Output the [X, Y] coordinate of the center of the cell containing the given text.  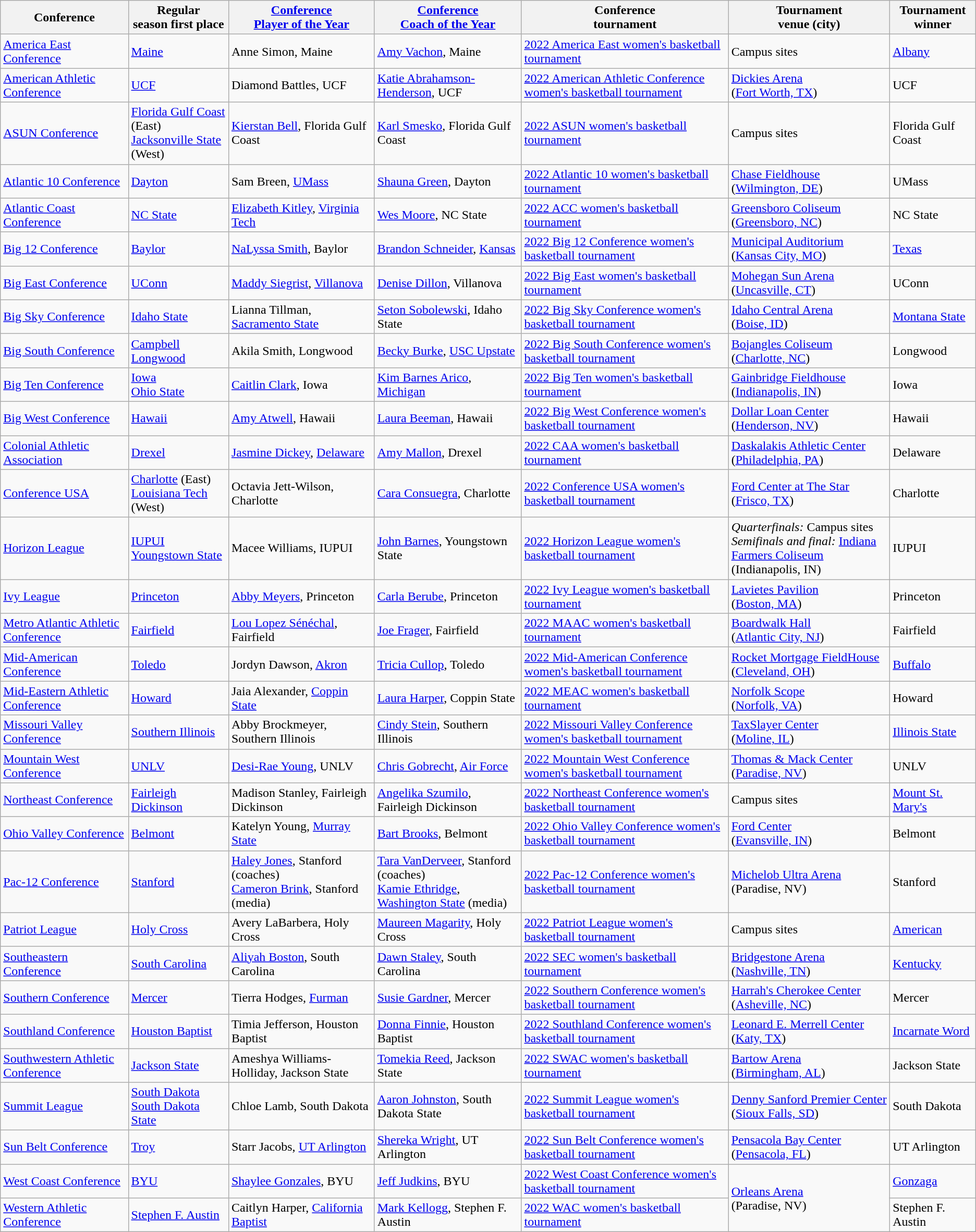
Houston Baptist [178, 1031]
Conference Player of the Year [301, 18]
Mohegan Sun Arena(Uncasville, CT) [809, 282]
Chris Gobrecht, Air Force [448, 766]
Idaho State [178, 317]
2022 Mid-American Conference women's basketball tournament [625, 664]
Chase Fieldhouse(Wilmington, DE) [809, 181]
Mountain West Conference [65, 766]
Lou Lopez Sénéchal, Fairfield [301, 631]
2022 SWAC women's basketball tournament [625, 1065]
2022 America East women's basketball tournament [625, 51]
Shaylee Gonzales, BYU [301, 1181]
Elizabeth Kitley, Virginia Tech [301, 215]
Maureen Magarity, Holy Cross [448, 930]
Bridgestone Arena(Nashville, TN) [809, 963]
Kierstan Bell, Florida Gulf Coast [301, 133]
Madison Stanley, Fairleigh Dickinson [301, 799]
Southern Conference [65, 997]
Southland Conference [65, 1031]
Aaron Johnston, South Dakota State [448, 1106]
Tournament winner [933, 18]
Sam Breen, UMass [301, 181]
Katelyn Young, Murray State [301, 834]
Longwood [933, 350]
Dollar Loan Center(Henderson, NV) [809, 418]
Rocket Mortgage FieldHouse(Cleveland, OH) [809, 664]
Jasmine Dickey, Delaware [301, 452]
2022 Ohio Valley Conference women's basketball tournament [625, 834]
Horizon League [65, 548]
2022 WAC women's basketball tournament [625, 1215]
Tournament venue (city) [809, 18]
Iowa [933, 385]
Big East Conference [65, 282]
Bart Brooks, Belmont [448, 834]
Laura Harper, Coppin State [448, 698]
2022 Pac-12 Conference women's basketball tournament [625, 882]
Desi-Rae Young, UNLV [301, 766]
Toledo [178, 664]
Starr Jacobs, UT Arlington [301, 1148]
Illinois State [933, 732]
Charlotte (East)Louisiana Tech (West) [178, 494]
Pensacola Bay Center(Pensacola, FL) [809, 1148]
Conference tournament [625, 18]
Baylor [178, 249]
Octavia Jett-Wilson, Charlotte [301, 494]
2022 Northeast Conference women's basketball tournament [625, 799]
Donna Finnie, Houston Baptist [448, 1031]
2022 Ivy League women's basketball tournament [625, 596]
2022 Big South Conference women's basketball tournament [625, 350]
Southeastern Conference [65, 963]
2022 MEAC women's basketball tournament [625, 698]
2022 Big East women's basketball tournament [625, 282]
2022 Atlantic 10 women's basketball tournament [625, 181]
Denise Dillon, Villanova [448, 282]
Lavietes Pavilion(Boston, MA) [809, 596]
Laura Beeman, Hawaii [448, 418]
Haley Jones, Stanford (coaches)Cameron Brink, Stanford (media) [301, 882]
2022 Missouri Valley Conference women's basketball tournament [625, 732]
2022 American Athletic Conference women's basketball tournament [625, 85]
Ivy League [65, 596]
South Dakota [933, 1106]
Shauna Green, Dayton [448, 181]
Mark Kellogg, Stephen F. Austin [448, 1215]
Dickies Arena(Fort Worth, TX) [809, 85]
Caitlyn Harper, California Baptist [301, 1215]
Montana State [933, 317]
Sun Belt Conference [65, 1148]
Amy Atwell, Hawaii [301, 418]
2022 Conference USA women's basketball tournament [625, 494]
BYU [178, 1181]
Tara VanDerveer, Stanford (coaches)Kamie Ethridge, Washington State (media) [448, 882]
UT Arlington [933, 1148]
Charlotte [933, 494]
Abby Meyers, Princeton [301, 596]
Macee Williams, IUPUI [301, 548]
Big West Conference [65, 418]
2022 West Coast Conference women's basketball tournament [625, 1181]
2022 Big Sky Conference women's basketball tournament [625, 317]
South Carolina [178, 963]
Wes Moore, NC State [448, 215]
Troy [178, 1148]
Patriot League [65, 930]
2022 Sun Belt Conference women's basketball tournament [625, 1148]
Albany [933, 51]
2022 ASUN women's basketball tournament [625, 133]
Carla Berube, Princeton [448, 596]
Western Athletic Conference [65, 1215]
Cara Consuegra, Charlotte [448, 494]
Quarterfinals: Campus sitesSemifinals and final: Indiana Farmers Coliseum(Indianapolis, IN) [809, 548]
2022 Horizon League women's basketball tournament [625, 548]
Timia Jefferson, Houston Baptist [301, 1031]
2022 Big 12 Conference women's basketball tournament [625, 249]
Conference USA [65, 494]
UMass [933, 181]
Conference [65, 18]
Becky Burke, USC Upstate [448, 350]
Buffalo [933, 664]
Atlantic 10 Conference [65, 181]
Joe Frager, Fairfield [448, 631]
Gonzaga [933, 1181]
2022 ACC women's basketball tournament [625, 215]
Southern Illinois [178, 732]
West Coast Conference [65, 1181]
Jeff Judkins, BYU [448, 1181]
Greensboro Coliseum(Greensboro, NC) [809, 215]
Mid-Eastern Athletic Conference [65, 698]
Dawn Staley, South Carolina [448, 963]
Pac-12 Conference [65, 882]
Bartow Arena(Birmingham, AL) [809, 1065]
Atlantic Coast Conference [65, 215]
Metro Atlantic Athletic Conference [65, 631]
Big Sky Conference [65, 317]
Tierra Hodges, Furman [301, 997]
Harrah's Cherokee Center(Asheville, NC) [809, 997]
Idaho Central Arena(Boise, ID) [809, 317]
Summit League [65, 1106]
Jordyn Dawson, Akron [301, 664]
2022 Patriot League women's basketball tournament [625, 930]
2022 Summit League women's basketball tournament [625, 1106]
John Barnes, Youngstown State [448, 548]
Thomas & Mack Center(Paradise, NV) [809, 766]
Amy Mallon, Drexel [448, 452]
Colonial Athletic Association [65, 452]
IUPUIYoungstown State [178, 548]
Anne Simon, Maine [301, 51]
America East Conference [65, 51]
2022 Mountain West Conference women's basketball tournament [625, 766]
Amy Vachon, Maine [448, 51]
Boardwalk Hall(Atlantic City, NJ) [809, 631]
ASUN Conference [65, 133]
Florida Gulf Coast [933, 133]
Maine [178, 51]
Chloe Lamb, South Dakota [301, 1106]
IowaOhio State [178, 385]
Tricia Cullop, Toledo [448, 664]
Dayton [178, 181]
IUPUI [933, 548]
Missouri Valley Conference [65, 732]
Mount St. Mary's [933, 799]
South DakotaSouth Dakota State [178, 1106]
Seton Sobolewski, Idaho State [448, 317]
Kentucky [933, 963]
Brandon Schneider, Kansas [448, 249]
Fairleigh Dickinson [178, 799]
Jaia Alexander, Coppin State [301, 698]
Daskalakis Athletic Center(Philadelphia, PA) [809, 452]
NaLyssa Smith, Baylor [301, 249]
Shereka Wright, UT Arlington [448, 1148]
Akila Smith, Longwood [301, 350]
Northeast Conference [65, 799]
Big South Conference [65, 350]
2022 Southern Conference women's basketball tournament [625, 997]
Orleans Arena(Paradise, NV) [809, 1198]
American [933, 930]
CampbellLongwood [178, 350]
Karl Smesko, Florida Gulf Coast [448, 133]
2022 Big West Conference women's basketball tournament [625, 418]
Katie Abrahamson-Henderson, UCF [448, 85]
Caitlin Clark, Iowa [301, 385]
Diamond Battles, UCF [301, 85]
Avery LaBarbera, Holy Cross [301, 930]
Bojangles Coliseum(Charlotte, NC) [809, 350]
Mid-American Conference [65, 664]
Tomekia Reed, Jackson State [448, 1065]
Big 12 Conference [65, 249]
2022 Southland Conference women's basketball tournament [625, 1031]
Florida Gulf Coast (East)Jacksonville State (West) [178, 133]
2022 Big Ten women's basketball tournament [625, 385]
Abby Brockmeyer, Southern Illinois [301, 732]
Conference Coach of the Year [448, 18]
Norfolk Scope(Norfolk, VA) [809, 698]
Southwestern Athletic Conference [65, 1065]
Ford Center(Evansville, IN) [809, 834]
Ameshya Williams-Holliday, Jackson State [301, 1065]
Michelob Ultra Arena(Paradise, NV) [809, 882]
Delaware [933, 452]
Aliyah Boston, South Carolina [301, 963]
2022 SEC women's basketball tournament [625, 963]
Lianna Tillman, Sacramento State [301, 317]
Big Ten Conference [65, 385]
Maddy Siegrist, Villanova [301, 282]
American Athletic Conference [65, 85]
Angelika Szumilo, Fairleigh Dickinson [448, 799]
Kim Barnes Arico, Michigan [448, 385]
Incarnate Word [933, 1031]
2022 MAAC women's basketball tournament [625, 631]
Ohio Valley Conference [65, 834]
Holy Cross [178, 930]
Cindy Stein, Southern Illinois [448, 732]
Drexel [178, 452]
Texas [933, 249]
Denny Sanford Premier Center(Sioux Falls, SD) [809, 1106]
TaxSlayer Center(Moline, IL) [809, 732]
Ford Center at The Star(Frisco, TX) [809, 494]
Gainbridge Fieldhouse(Indianapolis, IN) [809, 385]
Regular season first place [178, 18]
2022 CAA women's basketball tournament [625, 452]
Susie Gardner, Mercer [448, 997]
Municipal Auditorium(Kansas City, MO) [809, 249]
Leonard E. Merrell Center(Katy, TX) [809, 1031]
